Output the [x, y] coordinate of the center of the cell containing the given text.  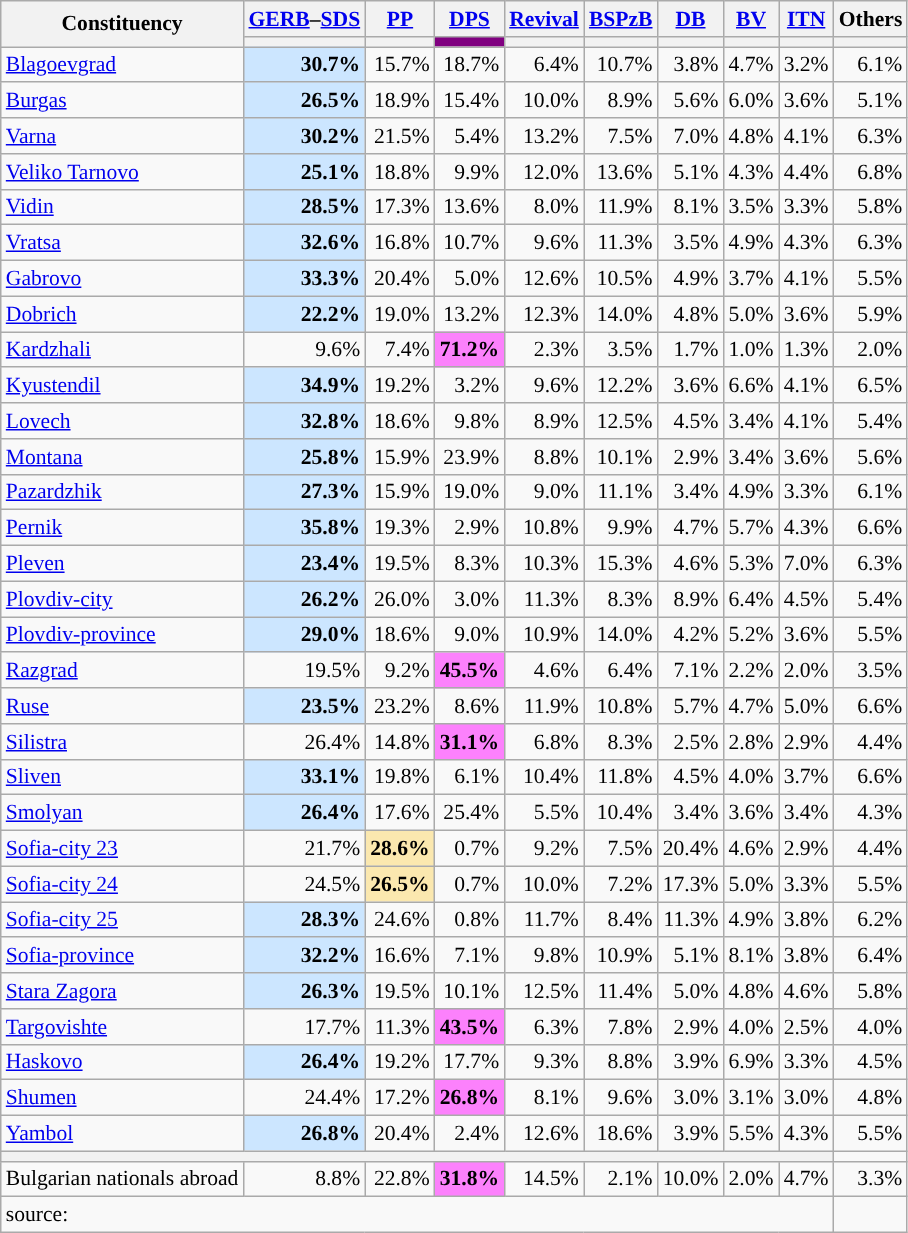
Vidin [122, 207]
Plovdiv-city [122, 599]
29.0% [304, 635]
8.4% [621, 920]
2.1% [621, 1179]
28.5% [304, 207]
12.0% [544, 172]
2.4% [470, 1134]
45.5% [470, 671]
30.2% [304, 136]
Sofia-city 25 [122, 920]
8.6% [470, 706]
23.2% [400, 706]
Dobrich [122, 314]
23.5% [304, 706]
18.9% [400, 101]
25.1% [304, 172]
14.5% [544, 1179]
15.7% [400, 65]
Bulgarian nationals abroad [122, 1179]
27.3% [304, 492]
32.8% [304, 421]
9.3% [544, 1062]
source: [418, 1215]
23.4% [304, 564]
GERB–SDS [304, 19]
22.8% [400, 1179]
35.8% [304, 528]
Targovishte [122, 1027]
6.9% [750, 1062]
Kardzhali [122, 350]
8.0% [544, 207]
17.6% [400, 813]
DPS [470, 19]
18.8% [400, 172]
32.2% [304, 956]
5.3% [750, 564]
Gabrovo [122, 279]
Sofia-city 23 [122, 849]
Razgrad [122, 671]
19.3% [400, 528]
Smolyan [122, 813]
15.3% [621, 564]
1.0% [750, 350]
24.4% [304, 1098]
31.1% [470, 742]
Pazardzhik [122, 492]
Revival [544, 19]
Silistra [122, 742]
16.6% [400, 956]
PP [400, 19]
Pernik [122, 528]
Veliko Tarnovo [122, 172]
25.4% [470, 813]
18.7% [470, 65]
43.5% [470, 1027]
Plovdiv-province [122, 635]
6.5% [871, 386]
14.8% [400, 742]
1.3% [806, 350]
1.7% [691, 350]
26.3% [304, 991]
Burgas [122, 101]
10.3% [544, 564]
24.5% [304, 884]
33.1% [304, 777]
6.0% [750, 101]
DB [691, 19]
Sofia-city 24 [122, 884]
Lovech [122, 421]
31.8% [470, 1179]
7.8% [621, 1027]
Varna [122, 136]
34.9% [304, 386]
Montana [122, 457]
16.8% [400, 243]
22.2% [304, 314]
32.6% [304, 243]
19.8% [400, 777]
BSPzB [621, 19]
7.2% [621, 884]
17.2% [400, 1098]
ITN [806, 19]
3.1% [750, 1098]
Sofia-province [122, 956]
Constituency [122, 24]
0.8% [470, 920]
33.3% [304, 279]
4.2% [691, 635]
Stara Zagora [122, 991]
5.9% [871, 314]
25.8% [304, 457]
6.2% [871, 920]
Others [871, 19]
11.4% [621, 991]
Sliven [122, 777]
Blagoevgrad [122, 65]
11.8% [621, 777]
12.2% [621, 386]
28.6% [400, 849]
Ruse [122, 706]
Vratsa [122, 243]
21.5% [400, 136]
Haskovo [122, 1062]
2.3% [544, 350]
5.2% [750, 635]
Pleven [122, 564]
26.0% [400, 599]
71.2% [470, 350]
10.5% [621, 279]
Yambol [122, 1134]
2.2% [750, 671]
28.3% [304, 920]
7.4% [400, 350]
12.3% [544, 314]
30.7% [304, 65]
24.6% [400, 920]
15.4% [470, 101]
Kyustendil [122, 386]
21.7% [304, 849]
23.9% [470, 457]
BV [750, 19]
11.1% [621, 492]
Shumen [122, 1098]
11.7% [544, 920]
2.8% [750, 742]
26.2% [304, 599]
